From the cell containing the given text, extract its center point as [x, y] coordinate. 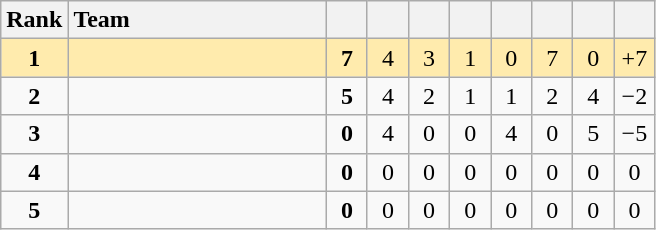
Rank [34, 20]
−2 [634, 96]
+7 [634, 58]
−5 [634, 134]
Team [198, 20]
